Return (x, y) of the center of cell containing provided text 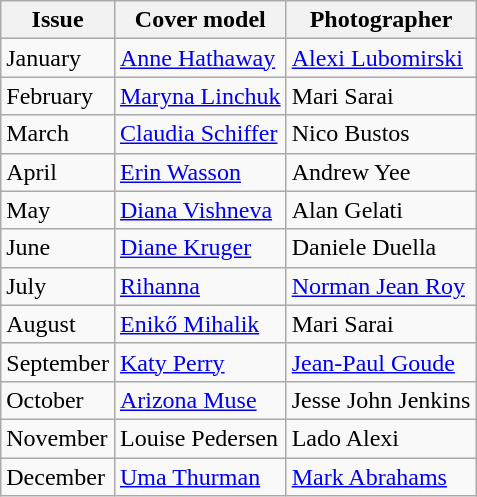
September (58, 362)
January (58, 58)
Lado Alexi (381, 438)
Anne Hathaway (200, 58)
Norman Jean Roy (381, 286)
Maryna Linchuk (200, 96)
Andrew Yee (381, 172)
Photographer (381, 20)
February (58, 96)
Katy Perry (200, 362)
Daniele Duella (381, 248)
April (58, 172)
Alan Gelati (381, 210)
December (58, 477)
Cover model (200, 20)
Issue (58, 20)
Uma Thurman (200, 477)
July (58, 286)
March (58, 134)
November (58, 438)
Diana Vishneva (200, 210)
Jean-Paul Goude (381, 362)
Erin Wasson (200, 172)
Louise Pedersen (200, 438)
August (58, 324)
Mark Abrahams (381, 477)
June (58, 248)
Diane Kruger (200, 248)
Alexi Lubomirski (381, 58)
October (58, 400)
Claudia Schiffer (200, 134)
May (58, 210)
Jesse John Jenkins (381, 400)
Arizona Muse (200, 400)
Rihanna (200, 286)
Nico Bustos (381, 134)
Enikő Mihalik (200, 324)
